Search for the cell housing the specified text and yield its [x, y] center coordinate. 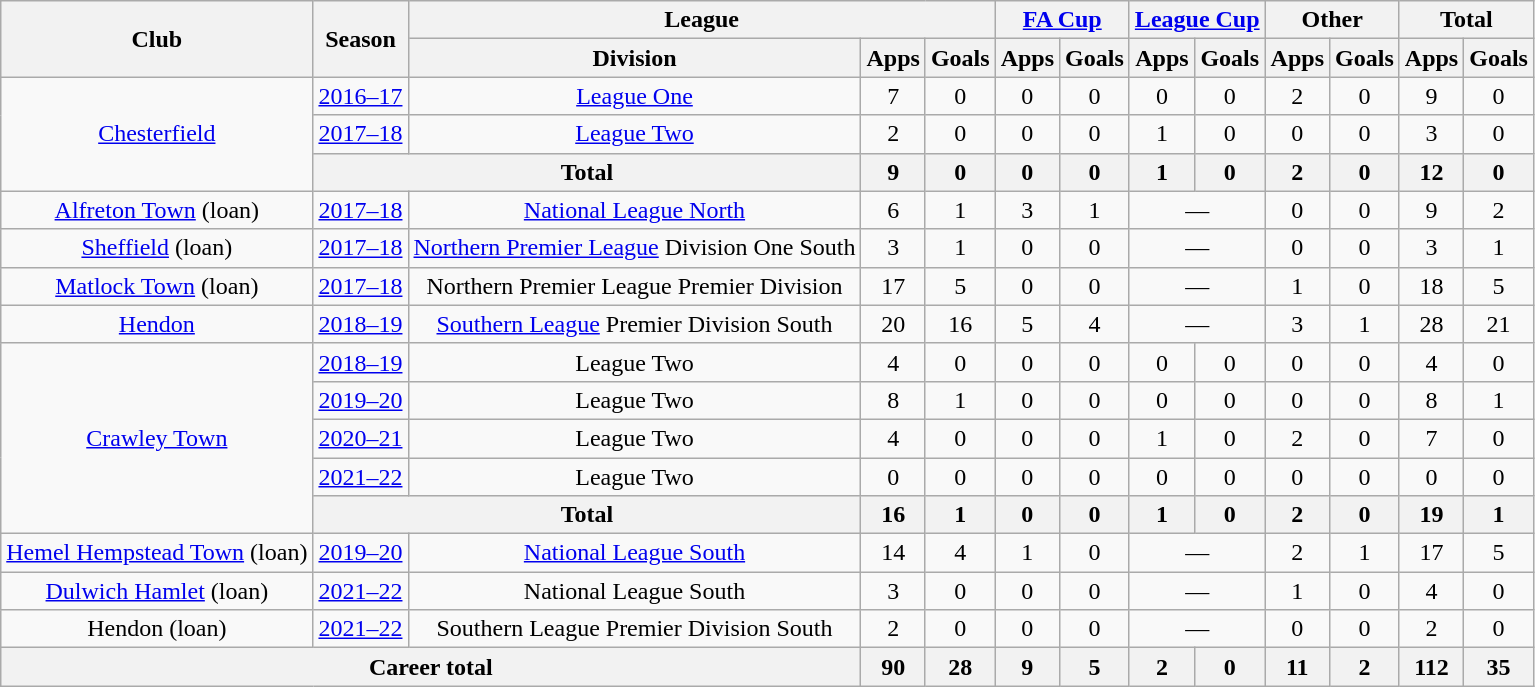
Club [157, 39]
6 [893, 210]
Matlock Town (loan) [157, 286]
Career total [431, 667]
Sheffield (loan) [157, 248]
11 [1297, 667]
Hemel Hempstead Town (loan) [157, 553]
Northern Premier League Division One South [634, 248]
2020–21 [360, 438]
National League North [634, 210]
18 [1431, 286]
Hendon [157, 324]
20 [893, 324]
League [702, 20]
21 [1499, 324]
League One [634, 96]
35 [1499, 667]
Hendon (loan) [157, 629]
FA Cup [1062, 20]
Northern Premier League Premier Division [634, 286]
Division [634, 58]
Other [1332, 20]
112 [1431, 667]
2016–17 [360, 96]
Alfreton Town (loan) [157, 210]
Dulwich Hamlet (loan) [157, 591]
19 [1431, 515]
League Cup [1197, 20]
Season [360, 39]
Crawley Town [157, 438]
14 [893, 553]
Chesterfield [157, 134]
12 [1431, 172]
90 [893, 667]
